Output the (x, y) coordinate of the center of the cell containing the given text.  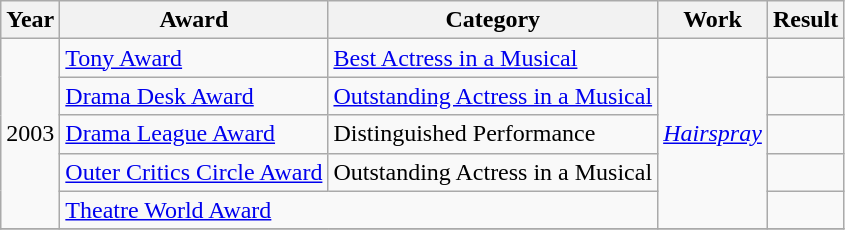
Hairspray (713, 134)
Tony Award (194, 58)
Theatre World Award (359, 210)
Year (30, 20)
Drama Desk Award (194, 96)
Award (194, 20)
2003 (30, 134)
Work (713, 20)
Outer Critics Circle Award (194, 172)
Category (493, 20)
Best Actress in a Musical (493, 58)
Distinguished Performance (493, 134)
Drama League Award (194, 134)
Result (805, 20)
